Extract the [X, Y] coordinate from the center of the cell holding the provided text.  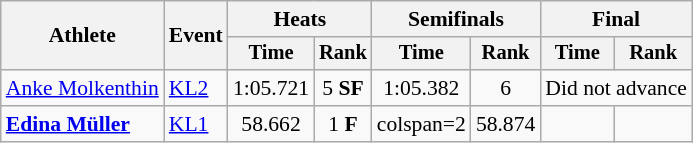
6 [506, 88]
colspan=2 [422, 124]
Event [196, 36]
KL1 [196, 124]
1 F [343, 124]
Anke Molkenthin [82, 88]
Heats [300, 19]
1:05.721 [271, 88]
58.662 [271, 124]
Semifinals [456, 19]
Athlete [82, 36]
Did not advance [616, 88]
58.874 [506, 124]
1:05.382 [422, 88]
KL2 [196, 88]
Final [616, 19]
Edina Müller [82, 124]
5 SF [343, 88]
